Pinpoint the cell where the given text exists, returning its (x, y) midpoint coordinate. 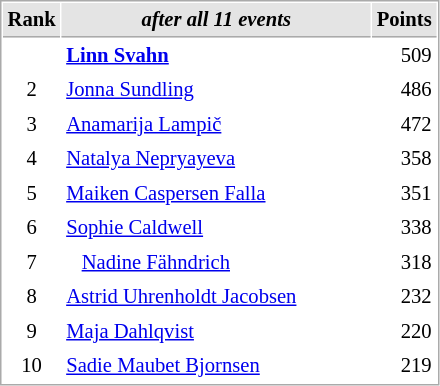
Maja Dahlqvist (216, 332)
after all 11 events (216, 20)
8 (32, 296)
Sophie Caldwell (216, 228)
358 (404, 158)
5 (32, 194)
219 (404, 366)
Jonna Sundling (216, 90)
338 (404, 228)
318 (404, 262)
220 (404, 332)
4 (32, 158)
Maiken Caspersen Falla (216, 194)
Anamarija Lampič (216, 124)
3 (32, 124)
486 (404, 90)
2 (32, 90)
Sadie Maubet Bjornsen (216, 366)
Astrid Uhrenholdt Jacobsen (216, 296)
Nadine Fähndrich (216, 262)
472 (404, 124)
Linn Svahn (216, 56)
Points (404, 20)
9 (32, 332)
351 (404, 194)
7 (32, 262)
10 (32, 366)
Natalya Nepryayeva (216, 158)
232 (404, 296)
Rank (32, 20)
6 (32, 228)
509 (404, 56)
